Provide the [x, y] coordinate of the cell's center where the given text is located.  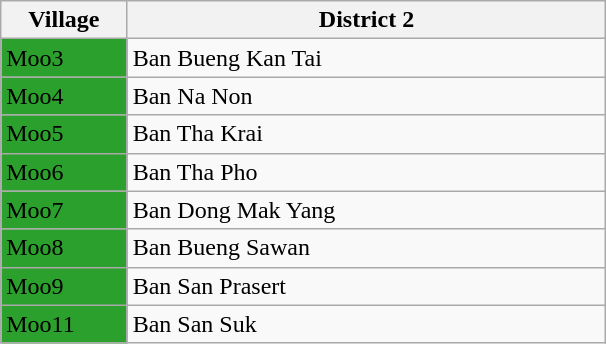
Ban Dong Mak Yang [366, 210]
Ban Tha Pho [366, 172]
Moo4 [64, 96]
Village [64, 20]
Moo7 [64, 210]
Moo3 [64, 58]
Moo9 [64, 286]
Ban San Suk [366, 324]
Ban San Prasert [366, 286]
Moo6 [64, 172]
District 2 [366, 20]
Moo8 [64, 248]
Ban Bueng Kan Tai [366, 58]
Ban Tha Krai [366, 134]
Moo5 [64, 134]
Ban Bueng Sawan [366, 248]
Moo11 [64, 324]
Ban Na Non [366, 96]
